Locate the cell with the specified text and output its (x, y) center coordinate. 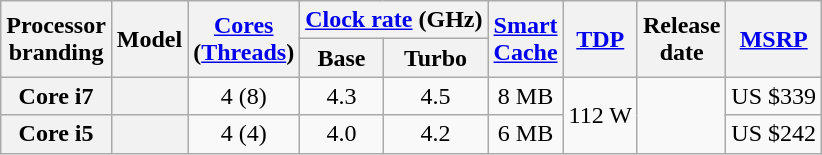
Core i5 (56, 134)
Cores(Threads) (244, 39)
Turbo (436, 58)
Clock rate (GHz) (394, 20)
4.3 (342, 96)
4 (8) (244, 96)
US $242 (774, 134)
SmartCache (526, 39)
4.0 (342, 134)
TDP (600, 39)
Core i7 (56, 96)
Base (342, 58)
Model (149, 39)
Processorbranding (56, 39)
6 MB (526, 134)
Releasedate (681, 39)
MSRP (774, 39)
112 W (600, 115)
4.2 (436, 134)
4 (4) (244, 134)
8 MB (526, 96)
4.5 (436, 96)
US $339 (774, 96)
